Locate the cell with the specified text and output its (X, Y) center coordinate. 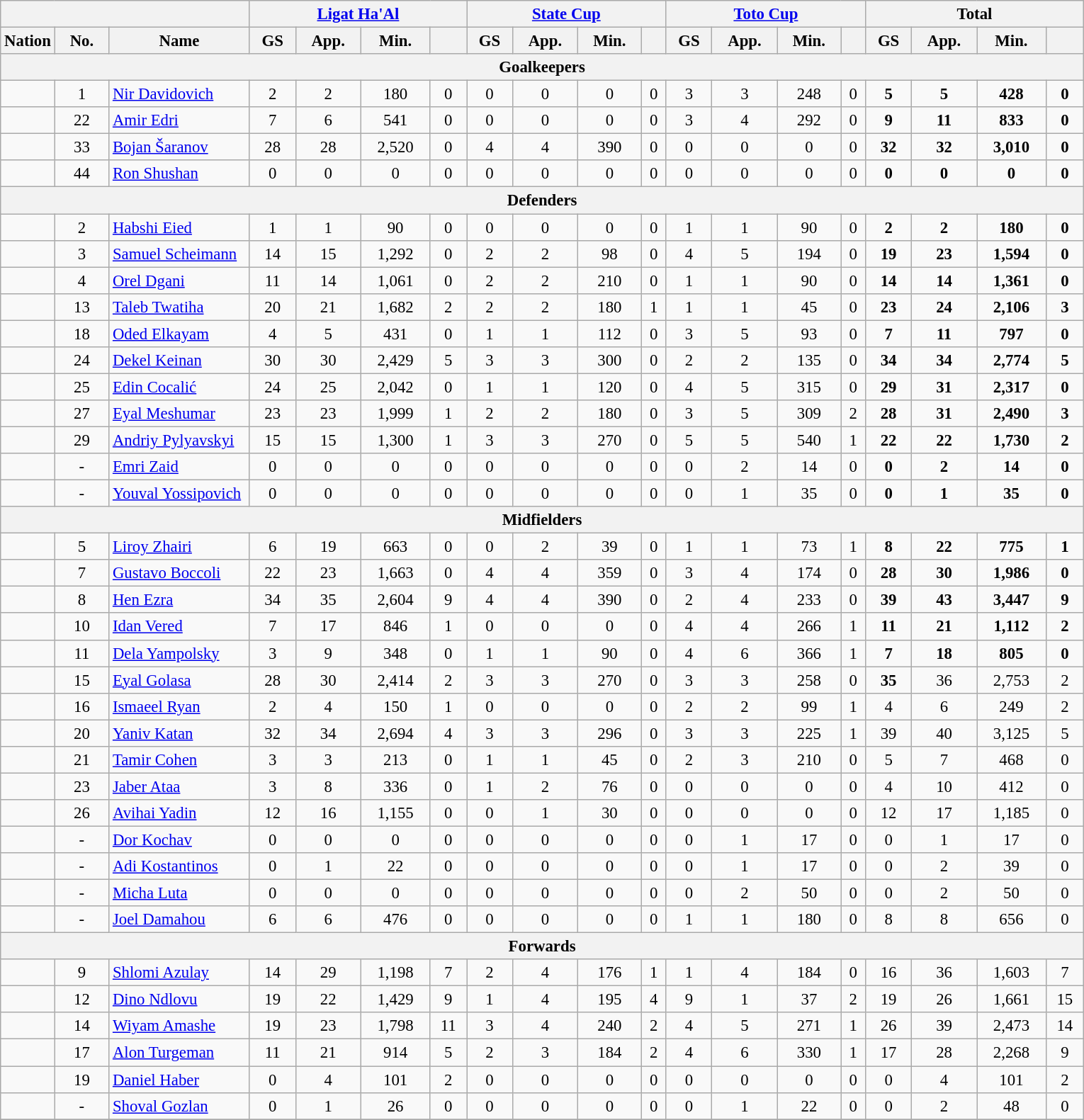
656 (1011, 920)
Oded Elkayam (180, 334)
225 (809, 733)
Eyal Golasa (180, 680)
Midfielders (543, 520)
1,661 (1011, 1000)
Tamir Cohen (180, 760)
120 (609, 387)
1,603 (1011, 973)
797 (1011, 334)
No. (81, 41)
2,042 (395, 387)
330 (809, 1053)
2,106 (1011, 307)
1,986 (1011, 573)
Andriy Pylyavskyi (180, 440)
2,520 (395, 147)
Shoval Gozlan (180, 1106)
Dekel Keinan (180, 361)
300 (609, 361)
Samuel Scheimann (180, 254)
40 (944, 733)
3,447 (1011, 600)
249 (1011, 706)
1,663 (395, 573)
271 (809, 1026)
Habshi Eied (180, 227)
93 (809, 334)
Forwards (543, 946)
2,774 (1011, 361)
Defenders (543, 200)
1,594 (1011, 254)
43 (944, 600)
Dela Yampolsky (180, 653)
468 (1011, 760)
428 (1011, 94)
Ligat Ha'Al (358, 14)
Orel Dgani (180, 281)
Goalkeepers (543, 67)
1,198 (395, 973)
195 (609, 1000)
Alon Turgeman (180, 1053)
2,317 (1011, 387)
174 (809, 573)
Nation (28, 41)
135 (809, 361)
Avihai Yadin (180, 813)
412 (1011, 786)
1,798 (395, 1026)
2,753 (1011, 680)
73 (809, 547)
State Cup (567, 14)
775 (1011, 547)
Yaniv Katan (180, 733)
1,999 (395, 414)
Ron Shushan (180, 174)
296 (609, 733)
98 (609, 254)
Wiyam Amashe (180, 1026)
541 (395, 120)
Edin Cocalić (180, 387)
44 (81, 174)
240 (609, 1026)
33 (81, 147)
1,292 (395, 254)
Emri Zaid (180, 467)
3,125 (1011, 733)
Taleb Twatiha (180, 307)
233 (809, 600)
Liroy Zhairi (180, 547)
2,604 (395, 600)
Adi Kostantinos (180, 866)
292 (809, 120)
Ismaeel Ryan (180, 706)
2,490 (1011, 414)
663 (395, 547)
Idan Vered (180, 627)
805 (1011, 653)
366 (809, 653)
1,061 (395, 281)
359 (609, 573)
76 (609, 786)
Jaber Ataa (180, 786)
Daniel Haber (180, 1080)
2,694 (395, 733)
Total (975, 14)
476 (395, 920)
248 (809, 94)
1,429 (395, 1000)
27 (81, 414)
112 (609, 334)
914 (395, 1053)
2,414 (395, 680)
Name (180, 41)
176 (609, 973)
258 (809, 680)
348 (395, 653)
1,155 (395, 813)
37 (809, 1000)
2,429 (395, 361)
Hen Ezra (180, 600)
315 (809, 387)
431 (395, 334)
336 (395, 786)
1,361 (1011, 281)
Youval Yossipovich (180, 494)
Eyal Meshumar (180, 414)
1,185 (1011, 813)
Amir Edri (180, 120)
1,730 (1011, 440)
Nir Davidovich (180, 94)
213 (395, 760)
Dino Ndlovu (180, 1000)
Gustavo Boccoli (180, 573)
2,268 (1011, 1053)
48 (1011, 1106)
1,112 (1011, 627)
99 (809, 706)
Toto Cup (766, 14)
309 (809, 414)
1,682 (395, 307)
194 (809, 254)
846 (395, 627)
Joel Damahou (180, 920)
150 (395, 706)
3,010 (1011, 147)
540 (809, 440)
266 (809, 627)
1,300 (395, 440)
833 (1011, 120)
Micha Luta (180, 893)
13 (81, 307)
Bojan Šaranov (180, 147)
Shlomi Azulay (180, 973)
Dor Kochav (180, 839)
2,473 (1011, 1026)
